Scan for the cell matching the given text and deliver its (x, y) coordinate at center. 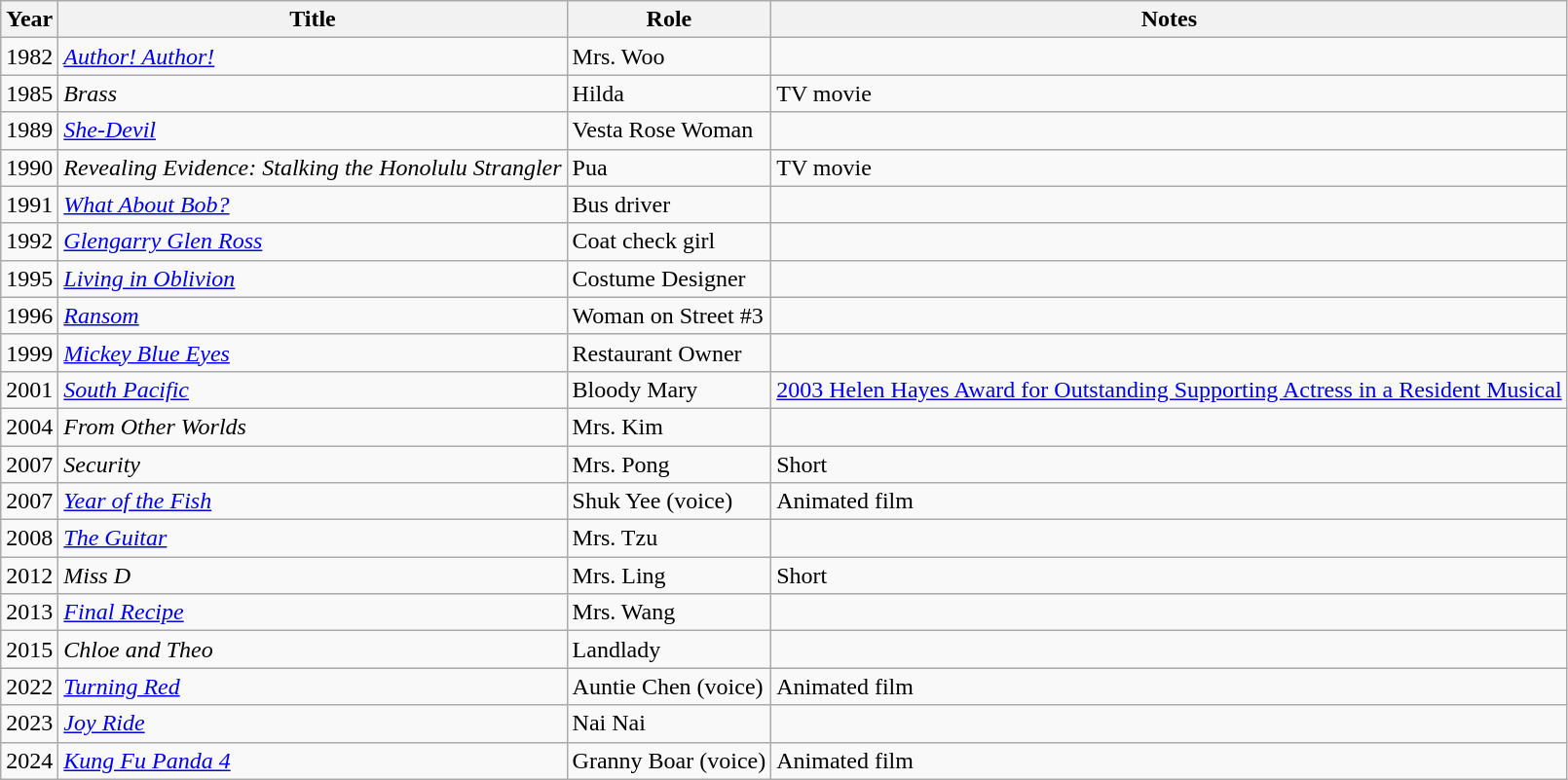
2015 (29, 650)
1995 (29, 279)
1990 (29, 167)
Mrs. Pong (669, 464)
Pua (669, 167)
Restaurant Owner (669, 353)
Final Recipe (313, 613)
Ransom (313, 316)
1982 (29, 56)
Miss D (313, 576)
Mrs. Wang (669, 613)
Auntie Chen (voice) (669, 687)
Nai Nai (669, 724)
Mrs. Tzu (669, 539)
2004 (29, 427)
Mickey Blue Eyes (313, 353)
Shuk Yee (voice) (669, 501)
Mrs. Woo (669, 56)
What About Bob? (313, 204)
Chloe and Theo (313, 650)
2022 (29, 687)
1991 (29, 204)
Hilda (669, 93)
2023 (29, 724)
Year (29, 19)
Role (669, 19)
2012 (29, 576)
She-Devil (313, 130)
South Pacific (313, 390)
Notes (1169, 19)
Revealing Evidence: Stalking the Honolulu Strangler (313, 167)
Bus driver (669, 204)
Year of the Fish (313, 501)
Brass (313, 93)
The Guitar (313, 539)
Bloody Mary (669, 390)
Vesta Rose Woman (669, 130)
2008 (29, 539)
1996 (29, 316)
Author! Author! (313, 56)
Granny Boar (voice) (669, 761)
2013 (29, 613)
2001 (29, 390)
Mrs. Kim (669, 427)
Kung Fu Panda 4 (313, 761)
1992 (29, 241)
Turning Red (313, 687)
Woman on Street #3 (669, 316)
Security (313, 464)
2024 (29, 761)
Living in Oblivion (313, 279)
Title (313, 19)
2003 Helen Hayes Award for Outstanding Supporting Actress in a Resident Musical (1169, 390)
1989 (29, 130)
Joy Ride (313, 724)
From Other Worlds (313, 427)
1999 (29, 353)
Costume Designer (669, 279)
Glengarry Glen Ross (313, 241)
1985 (29, 93)
Landlady (669, 650)
Coat check girl (669, 241)
Mrs. Ling (669, 576)
